Return the (x, y) coordinate for the center point of the cell that contains the specified text.  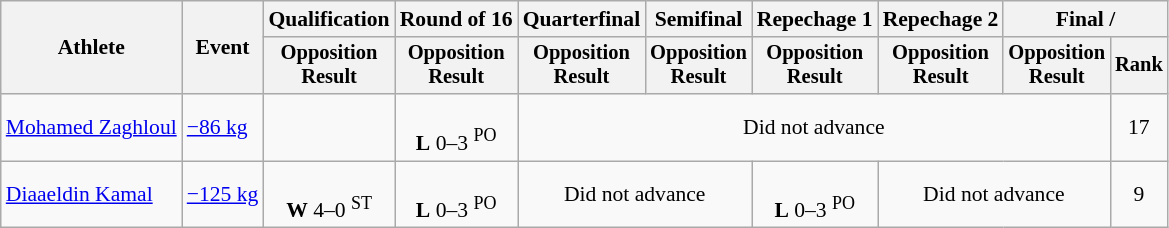
Quarterfinal (582, 19)
Event (223, 48)
Final / (1085, 19)
Repechage 1 (815, 19)
−86 kg (223, 128)
Mohamed Zaghloul (92, 128)
Rank (1139, 66)
9 (1139, 194)
17 (1139, 128)
−125 kg (223, 194)
Diaaeldin Kamal (92, 194)
Qualification (328, 19)
Semifinal (698, 19)
Round of 16 (456, 19)
Athlete (92, 48)
W 4–0 ST (328, 194)
Repechage 2 (941, 19)
